Output the (x, y) coordinate of the center of the cell containing the given text.  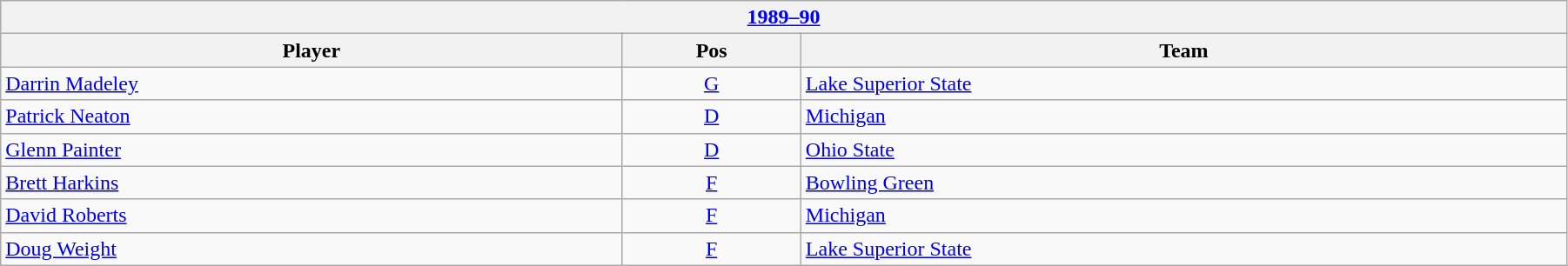
Team (1183, 50)
Ohio State (1183, 150)
Pos (712, 50)
Patrick Neaton (312, 116)
Glenn Painter (312, 150)
Brett Harkins (312, 183)
David Roberts (312, 216)
G (712, 83)
Doug Weight (312, 249)
Darrin Madeley (312, 83)
1989–90 (784, 17)
Player (312, 50)
Bowling Green (1183, 183)
